Determine the (x, y) coordinate at the center of the cell enclosing the given text.  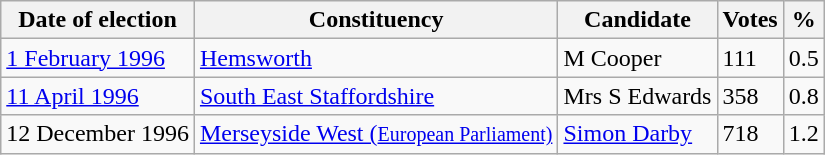
Votes (750, 20)
1 February 1996 (98, 58)
Simon Darby (638, 134)
M Cooper (638, 58)
12 December 1996 (98, 134)
0.5 (804, 58)
1.2 (804, 134)
Hemsworth (376, 58)
0.8 (804, 96)
Date of election (98, 20)
358 (750, 96)
Mrs S Edwards (638, 96)
% (804, 20)
Candidate (638, 20)
111 (750, 58)
Merseyside West (European Parliament) (376, 134)
Constituency (376, 20)
South East Staffordshire (376, 96)
718 (750, 134)
11 April 1996 (98, 96)
